Extract the (X, Y) coordinate from the center of the cell holding the provided text.  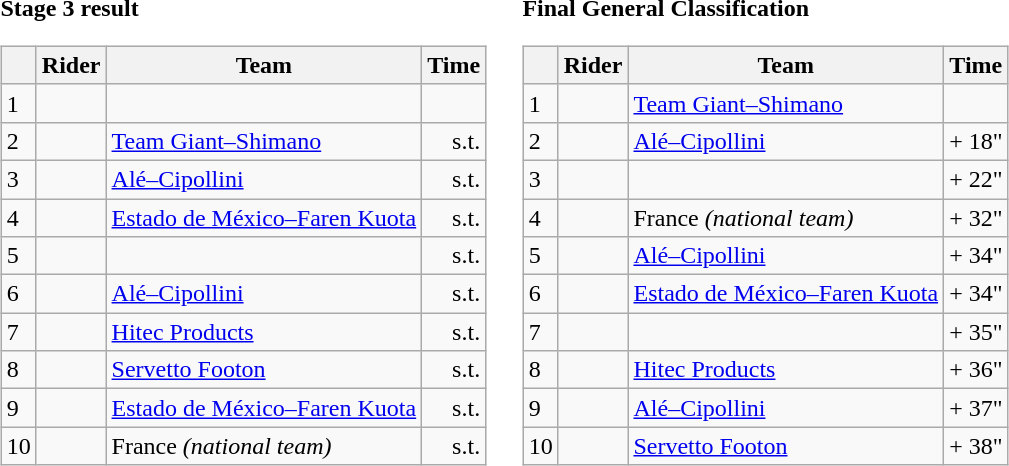
+ 35" (976, 332)
+ 37" (976, 408)
+ 32" (976, 217)
+ 18" (976, 141)
+ 36" (976, 370)
+ 38" (976, 446)
+ 22" (976, 179)
